Return [x, y] of the center of cell containing provided text 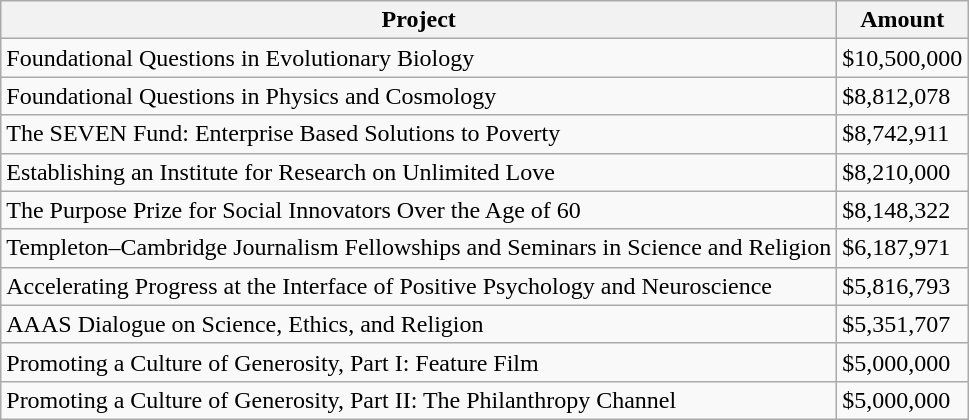
Templeton–Cambridge Journalism Fellowships and Seminars in Science and Religion [419, 248]
$8,812,078 [902, 96]
$5,816,793 [902, 286]
AAAS Dialogue on Science, Ethics, and Religion [419, 324]
$6,187,971 [902, 248]
Establishing an Institute for Research on Unlimited Love [419, 172]
Promoting a Culture of Generosity, Part I: Feature Film [419, 362]
Foundational Questions in Evolutionary Biology [419, 58]
The SEVEN Fund: Enterprise Based Solutions to Poverty [419, 134]
$10,500,000 [902, 58]
The Purpose Prize for Social Innovators Over the Age of 60 [419, 210]
Project [419, 20]
Promoting a Culture of Generosity, Part II: The Philanthropy Channel [419, 400]
Amount [902, 20]
Foundational Questions in Physics and Cosmology [419, 96]
$8,742,911 [902, 134]
Accelerating Progress at the Interface of Positive Psychology and Neuroscience [419, 286]
$5,351,707 [902, 324]
$8,210,000 [902, 172]
$8,148,322 [902, 210]
